Find where the given text appears and provide that cell's center as (x, y) coordinate. 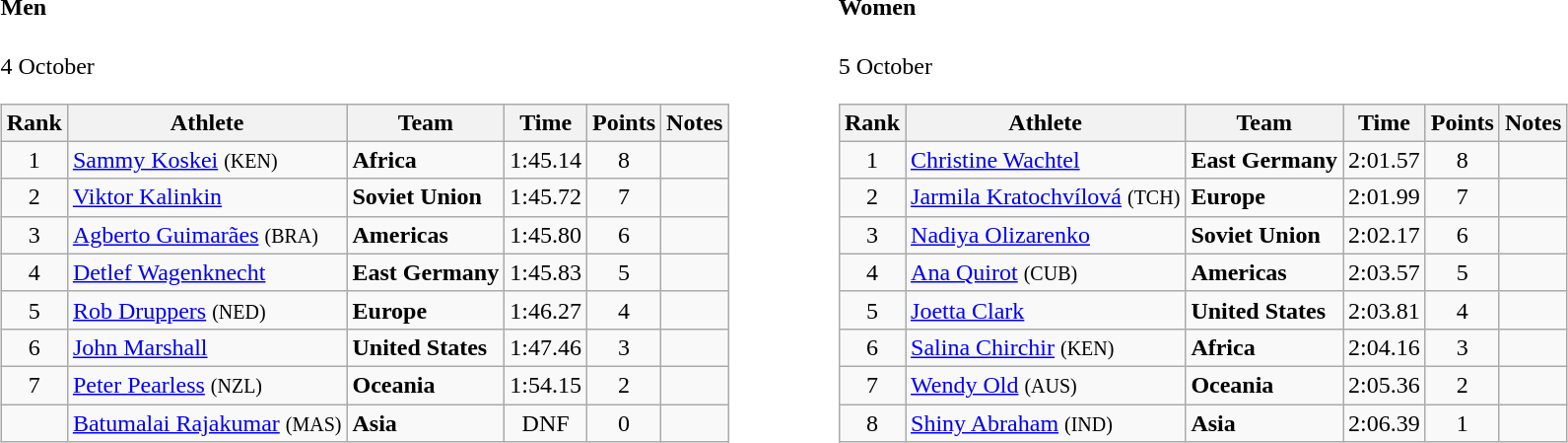
Wendy Old (AUS) (1046, 385)
Peter Pearless (NZL) (207, 385)
2:02.17 (1385, 235)
1:54.15 (546, 385)
1:45.72 (546, 197)
Ana Quirot (CUB) (1046, 272)
2:05.36 (1385, 385)
Shiny Abraham (IND) (1046, 423)
2:01.99 (1385, 197)
Sammy Koskei (KEN) (207, 160)
2:01.57 (1385, 160)
0 (623, 423)
1:45.83 (546, 272)
Salina Chirchir (KEN) (1046, 347)
Rob Druppers (NED) (207, 310)
Christine Wachtel (1046, 160)
Joetta Clark (1046, 310)
Nadiya Olizarenko (1046, 235)
1:46.27 (546, 310)
2:03.81 (1385, 310)
Viktor Kalinkin (207, 197)
2:04.16 (1385, 347)
2:03.57 (1385, 272)
Detlef Wagenknecht (207, 272)
John Marshall (207, 347)
1:45.14 (546, 160)
1:45.80 (546, 235)
Batumalai Rajakumar (MAS) (207, 423)
DNF (546, 423)
1:47.46 (546, 347)
Agberto Guimarães (BRA) (207, 235)
Jarmila Kratochvílová (TCH) (1046, 197)
2:06.39 (1385, 423)
